Find where the given text appears and provide that cell's center as (x, y) coordinate. 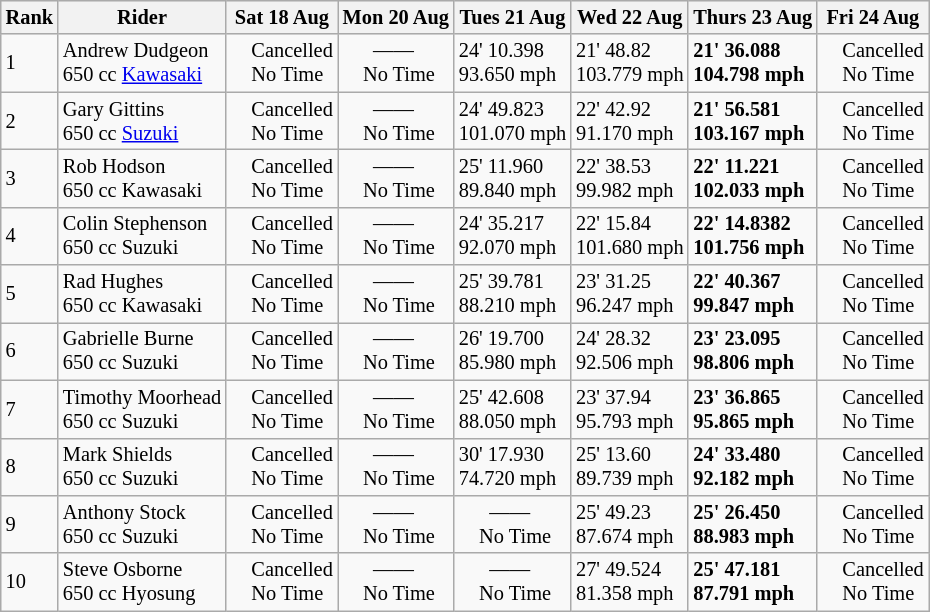
9 (30, 524)
5 (30, 294)
Andrew Dudgeon 650 cc Kawasaki (142, 63)
23' 37.94 95.793 mph (630, 409)
25' 39.781 88.210 mph (512, 294)
10 (30, 582)
21' 48.82 103.779 mph (630, 63)
Rad Hughes 650 cc Kawasaki (142, 294)
23' 31.25 96.247 mph (630, 294)
Mark Shields 650 cc Suzuki (142, 467)
Anthony Stock 650 cc Suzuki (142, 524)
6 (30, 351)
24' 49.823 101.070 mph (512, 121)
1 (30, 63)
21' 56.581 103.167 mph (752, 121)
Rob Hodson 650 cc Kawasaki (142, 178)
22' 14.8382 101.756 mph (752, 236)
Rider (142, 17)
24' 10.398 93.650 mph (512, 63)
Rank (30, 17)
4 (30, 236)
25' 11.960 89.840 mph (512, 178)
25' 49.23 87.674 mph (630, 524)
Fri 24 Aug (873, 17)
24' 33.480 92.182 mph (752, 467)
25' 47.181 87.791 mph (752, 582)
23' 36.865 95.865 mph (752, 409)
22' 40.367 99.847 mph (752, 294)
22' 11.221 102.033 mph (752, 178)
24' 35.217 92.070 mph (512, 236)
7 (30, 409)
23' 23.095 98.806 mph (752, 351)
22' 15.84 101.680 mph (630, 236)
27' 49.524 81.358 mph (630, 582)
25' 13.60 89.739 mph (630, 467)
Timothy Moorhead 650 cc Suzuki (142, 409)
3 (30, 178)
Thurs 23 Aug (752, 17)
Wed 22 Aug (630, 17)
24' 28.32 92.506 mph (630, 351)
25' 42.608 88.050 mph (512, 409)
Sat 18 Aug (282, 17)
Steve Osborne 650 cc Hyosung (142, 582)
Colin Stephenson 650 cc Suzuki (142, 236)
25' 26.450 88.983 mph (752, 524)
26' 19.700 85.980 mph (512, 351)
21' 36.088 104.798 mph (752, 63)
22' 38.53 99.982 mph (630, 178)
Gary Gittins 650 cc Suzuki (142, 121)
Mon 20 Aug (396, 17)
Tues 21 Aug (512, 17)
Gabrielle Burne 650 cc Suzuki (142, 351)
22' 42.92 91.170 mph (630, 121)
8 (30, 467)
2 (30, 121)
30' 17.930 74.720 mph (512, 467)
